Extract the (X, Y) coordinate from the center of the cell holding the provided text.  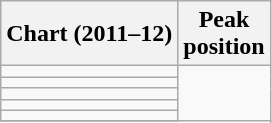
Peakposition (224, 34)
Chart (2011–12) (90, 34)
